Scan for the cell matching the given text and deliver its (x, y) coordinate at center. 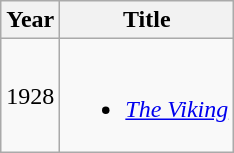
The Viking (147, 96)
1928 (30, 96)
Year (30, 20)
Title (147, 20)
